Extract the (x, y) coordinate from the center of the cell holding the provided text.  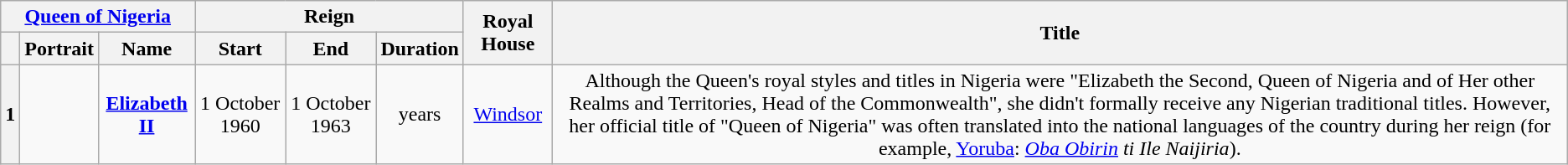
1 October 1960 (240, 114)
Reign (330, 17)
Portrait (59, 49)
years (420, 114)
1 October 1963 (331, 114)
Name (146, 49)
Duration (420, 49)
Windsor (508, 114)
Queen of Nigeria (98, 17)
Start (240, 49)
Elizabeth II (146, 114)
End (331, 49)
1 (10, 114)
Royal House (508, 33)
Title (1060, 33)
